Return [x, y] of the center of cell containing provided text 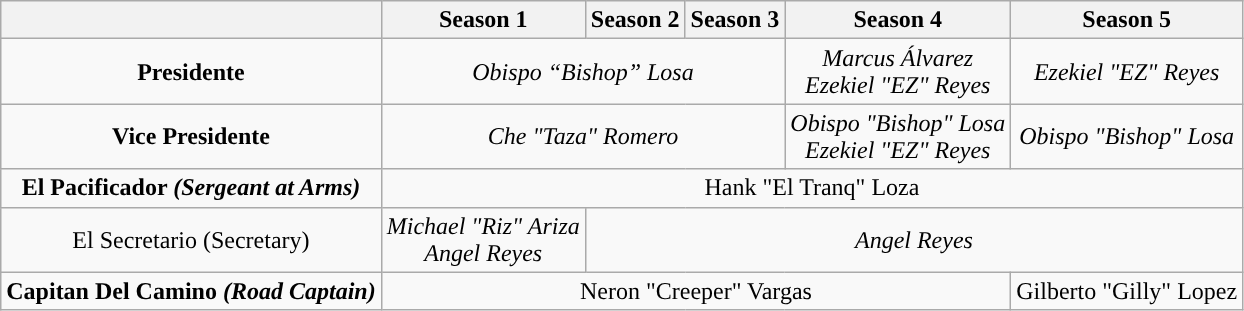
Marcus ÁlvarezEzekiel "EZ" Reyes [898, 72]
Hank "El Tranq" Loza [812, 188]
Season 1 [483, 20]
El Secretario (Secretary) [191, 240]
Season 2 [635, 20]
Neron "Creeper" Vargas [696, 291]
Obispo "Bishop" LosaEzekiel "EZ" Reyes [898, 136]
Angel Reyes [914, 240]
Michael "Riz" ArizaAngel Reyes [483, 240]
Obispo “Bishop” Losa [583, 72]
Vice Presidente [191, 136]
Ezekiel "EZ" Reyes [1127, 72]
Season 3 [735, 20]
Gilberto "Gilly" Lopez [1127, 291]
Capitan Del Camino (Road Captain) [191, 291]
Season 5 [1127, 20]
Season 4 [898, 20]
El Pacificador (Sergeant at Arms) [191, 188]
Che "Taza" Romero [583, 136]
Obispo "Bishop" Losa [1127, 136]
Presidente [191, 72]
